Output the [x, y] coordinate of the center of the cell containing the given text.  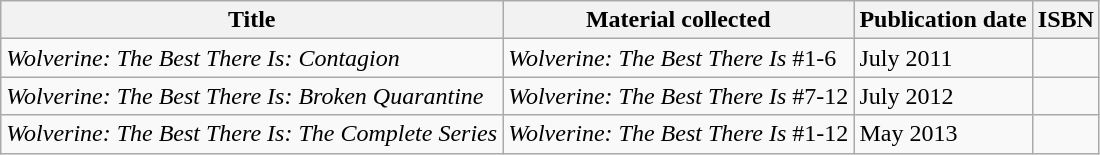
May 2013 [943, 134]
Wolverine: The Best There Is: Broken Quarantine [252, 96]
Wolverine: The Best There Is #1-6 [678, 58]
Publication date [943, 20]
Wolverine: The Best There Is: Contagion [252, 58]
Wolverine: The Best There Is #1-12 [678, 134]
July 2012 [943, 96]
Wolverine: The Best There Is: The Complete Series [252, 134]
ISBN [1066, 20]
Wolverine: The Best There Is #7-12 [678, 96]
Title [252, 20]
July 2011 [943, 58]
Material collected [678, 20]
